Output the [x, y] coordinate of the center of the cell containing the given text.  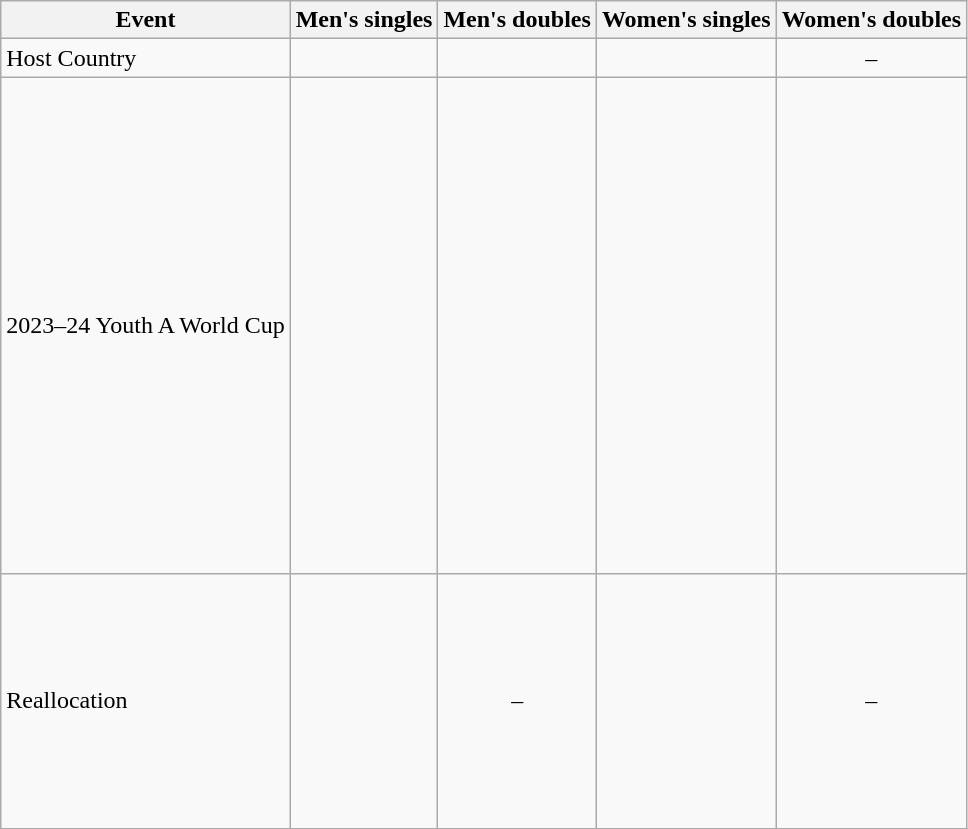
Men's doubles [517, 20]
Women's singles [686, 20]
Host Country [146, 58]
Men's singles [364, 20]
Event [146, 20]
Women's doubles [871, 20]
2023–24 Youth A World Cup [146, 326]
Reallocation [146, 701]
